Output the (x, y) coordinate of the center of the cell containing the given text.  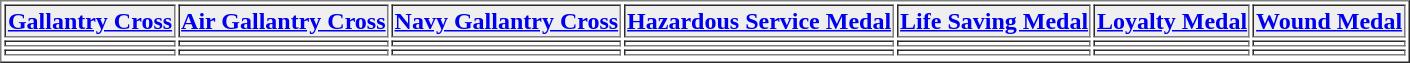
Gallantry Cross (90, 20)
Air Gallantry Cross (283, 20)
Navy Gallantry Cross (507, 20)
Loyalty Medal (1172, 20)
Wound Medal (1329, 20)
Life Saving Medal (994, 20)
Hazardous Service Medal (759, 20)
